Identify which cell holds the provided text, then report its [X, Y] central coordinate. 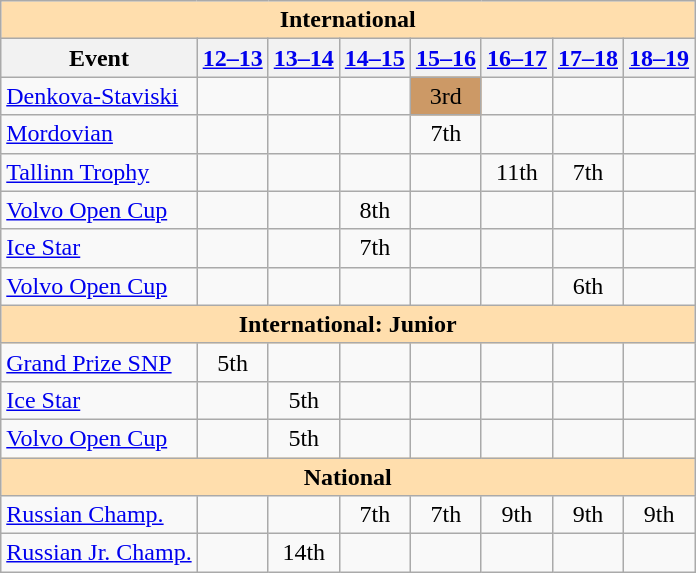
International: Junior [348, 324]
Mordovian [99, 134]
11th [516, 172]
3rd [446, 96]
14–15 [374, 58]
6th [588, 286]
8th [374, 210]
14th [304, 553]
13–14 [304, 58]
12–13 [232, 58]
18–19 [660, 58]
17–18 [588, 58]
Grand Prize SNP [99, 362]
Tallinn Trophy [99, 172]
Russian Jr. Champ. [99, 553]
15–16 [446, 58]
National [348, 477]
Russian Champ. [99, 515]
16–17 [516, 58]
International [348, 20]
Denkova-Staviski [99, 96]
Event [99, 58]
